Return the [x, y] coordinate for the center point of the cell that contains the specified text.  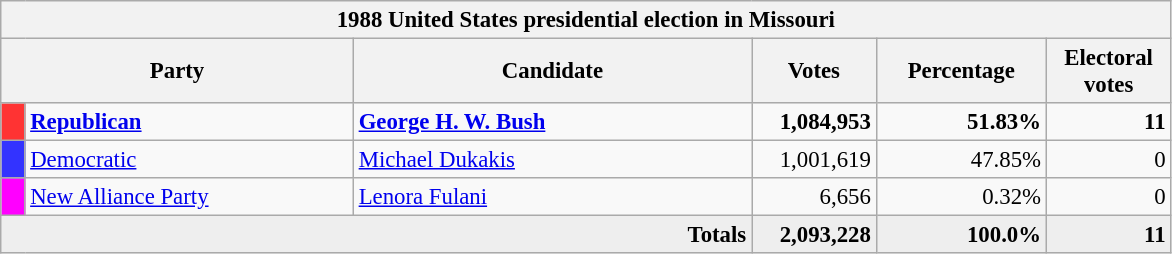
47.85% [961, 160]
Percentage [961, 72]
51.83% [961, 122]
Electoral votes [1108, 72]
Republican [189, 122]
Michael Dukakis [552, 160]
Lenora Fulani [552, 197]
6,656 [814, 197]
1,001,619 [814, 160]
Candidate [552, 72]
Democratic [189, 160]
New Alliance Party [189, 197]
100.0% [961, 235]
Votes [814, 72]
1988 United States presidential election in Missouri [586, 20]
Party [178, 72]
0.32% [961, 197]
2,093,228 [814, 235]
George H. W. Bush [552, 122]
1,084,953 [814, 122]
Totals [376, 235]
